Determine the (X, Y) coordinate at the center of the cell enclosing the given text.  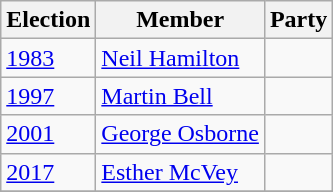
Neil Hamilton (180, 58)
George Osborne (180, 134)
1997 (48, 96)
Martin Bell (180, 96)
1983 (48, 58)
2017 (48, 172)
Party (298, 20)
Member (180, 20)
Esther McVey (180, 172)
2001 (48, 134)
Election (48, 20)
